Locate the cell with the specified text and output its [x, y] center coordinate. 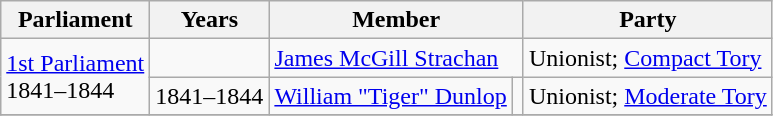
Parliament [76, 20]
Party [648, 20]
1st Parliament1841–1844 [76, 77]
1841–1844 [210, 96]
Unionist; Moderate Tory [648, 96]
Member [396, 20]
Years [210, 20]
Unionist; Compact Tory [648, 58]
James McGill Strachan [396, 58]
William "Tiger" Dunlop [390, 96]
